Extract the [x, y] coordinate from the center of the cell holding the provided text.  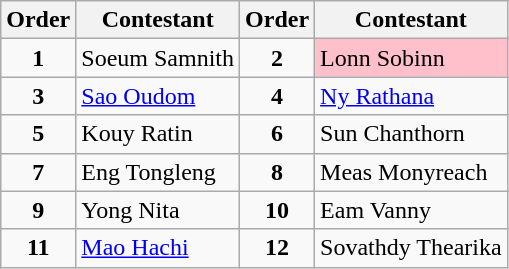
7 [38, 172]
Sao Oudom [158, 96]
5 [38, 134]
1 [38, 58]
12 [278, 248]
Yong Nita [158, 210]
Lonn Sobinn [412, 58]
3 [38, 96]
8 [278, 172]
Meas Monyreach [412, 172]
Eam Vanny [412, 210]
6 [278, 134]
10 [278, 210]
Ny Rathana [412, 96]
2 [278, 58]
11 [38, 248]
Eng Tongleng [158, 172]
9 [38, 210]
Mao Hachi [158, 248]
Sun Chanthorn [412, 134]
Soeum Samnith [158, 58]
Sovathdy Thearika [412, 248]
Kouy Ratin [158, 134]
4 [278, 96]
